Search for the cell housing the specified text and yield its [X, Y] center coordinate. 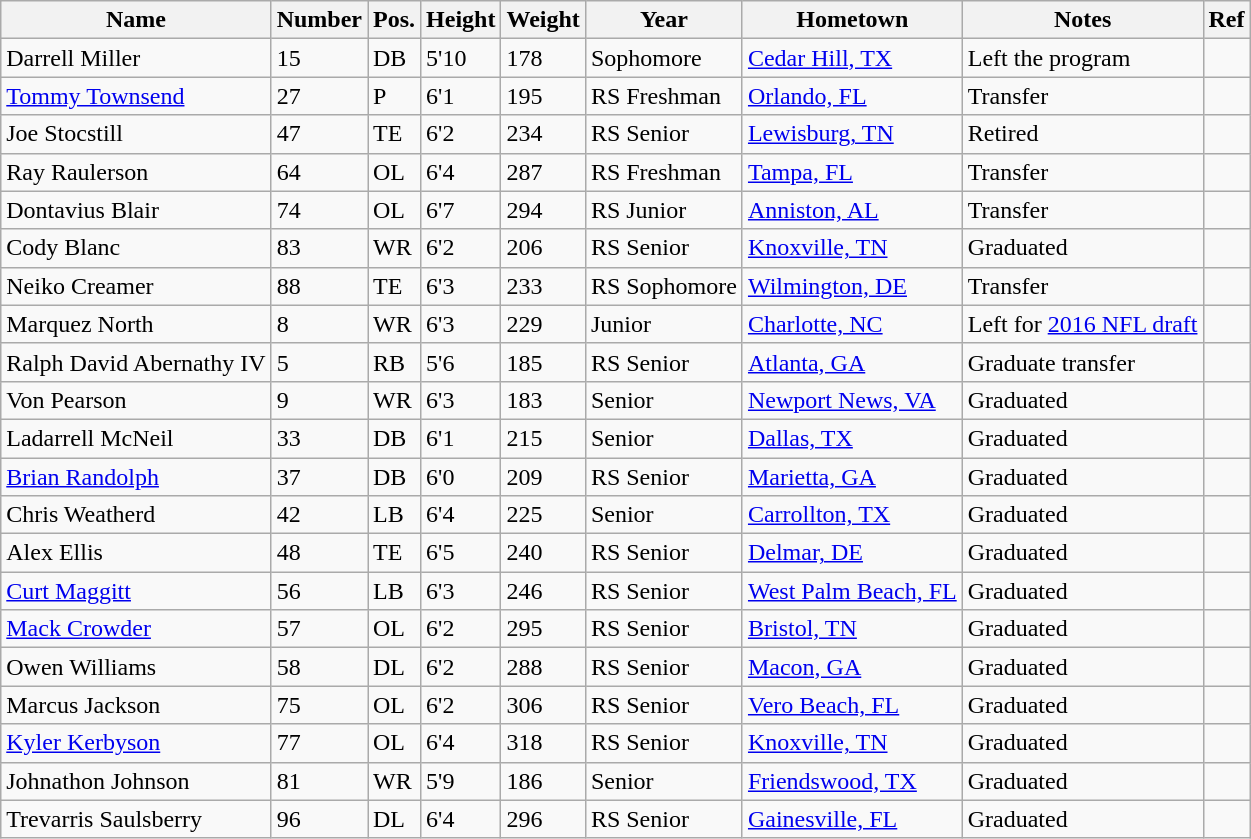
Delmar, DE [852, 553]
Pos. [394, 20]
RB [394, 362]
Carrollton, TX [852, 515]
195 [543, 96]
233 [543, 286]
246 [543, 591]
Joe Stocstill [136, 134]
Anniston, AL [852, 210]
306 [543, 705]
Newport News, VA [852, 400]
Kyler Kerbyson [136, 743]
33 [319, 438]
178 [543, 58]
58 [319, 667]
Alex Ellis [136, 553]
206 [543, 248]
37 [319, 477]
Charlotte, NC [852, 324]
Owen Williams [136, 667]
234 [543, 134]
Von Pearson [136, 400]
Year [664, 20]
Height [461, 20]
Name [136, 20]
Cody Blanc [136, 248]
6'7 [461, 210]
57 [319, 629]
Dallas, TX [852, 438]
Marquez North [136, 324]
75 [319, 705]
48 [319, 553]
RS Sophomore [664, 286]
296 [543, 819]
Johnathon Johnson [136, 781]
Sophomore [664, 58]
5'10 [461, 58]
Mack Crowder [136, 629]
64 [319, 172]
Orlando, FL [852, 96]
294 [543, 210]
Gainesville, FL [852, 819]
6'5 [461, 553]
Brian Randolph [136, 477]
183 [543, 400]
Retired [1082, 134]
Notes [1082, 20]
27 [319, 96]
West Palm Beach, FL [852, 591]
Curt Maggitt [136, 591]
81 [319, 781]
240 [543, 553]
318 [543, 743]
186 [543, 781]
56 [319, 591]
Wilmington, DE [852, 286]
96 [319, 819]
Lewisburg, TN [852, 134]
Left the program [1082, 58]
295 [543, 629]
Macon, GA [852, 667]
P [394, 96]
Tampa, FL [852, 172]
Darrell Miller [136, 58]
5'6 [461, 362]
42 [319, 515]
Marietta, GA [852, 477]
288 [543, 667]
Chris Weatherd [136, 515]
Ray Raulerson [136, 172]
RS Junior [664, 210]
77 [319, 743]
5'9 [461, 781]
8 [319, 324]
15 [319, 58]
Friendswood, TX [852, 781]
47 [319, 134]
225 [543, 515]
229 [543, 324]
Graduate transfer [1082, 362]
Dontavius Blair [136, 210]
185 [543, 362]
287 [543, 172]
Ref [1226, 20]
Cedar Hill, TX [852, 58]
Ladarrell McNeil [136, 438]
9 [319, 400]
Tommy Townsend [136, 96]
Bristol, TN [852, 629]
Left for 2016 NFL draft [1082, 324]
Trevarris Saulsberry [136, 819]
5 [319, 362]
6'0 [461, 477]
Junior [664, 324]
Ralph David Abernathy IV [136, 362]
Atlanta, GA [852, 362]
Vero Beach, FL [852, 705]
Number [319, 20]
74 [319, 210]
Neiko Creamer [136, 286]
83 [319, 248]
88 [319, 286]
215 [543, 438]
Weight [543, 20]
Marcus Jackson [136, 705]
209 [543, 477]
Hometown [852, 20]
